Output the (X, Y) coordinate of the center of the cell containing the given text.  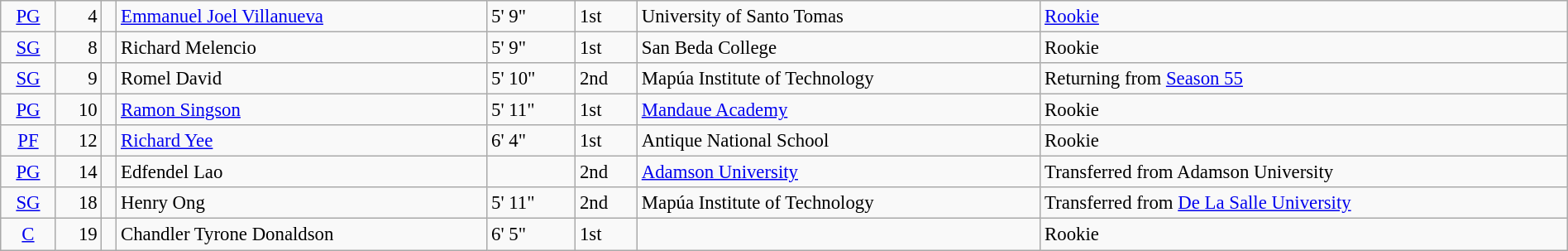
19 (79, 234)
5' 10" (531, 79)
C (28, 234)
10 (79, 110)
University of Santo Tomas (839, 17)
6' 5" (531, 234)
Transferred from Adamson University (1303, 172)
Chandler Tyrone Donaldson (302, 234)
Ramon Singson (302, 110)
Antique National School (839, 141)
PF (28, 141)
6' 4" (531, 141)
14 (79, 172)
Returning from Season 55 (1303, 79)
Emmanuel Joel Villanueva (302, 17)
San Beda College (839, 48)
Henry Ong (302, 203)
8 (79, 48)
12 (79, 141)
Adamson University (839, 172)
Romel David (302, 79)
9 (79, 79)
Richard Yee (302, 141)
18 (79, 203)
Transferred from De La Salle University (1303, 203)
4 (79, 17)
Edfendel Lao (302, 172)
Richard Melencio (302, 48)
Mandaue Academy (839, 110)
